For the text-containing cell, return its midpoint in (X, Y) coordinate format. 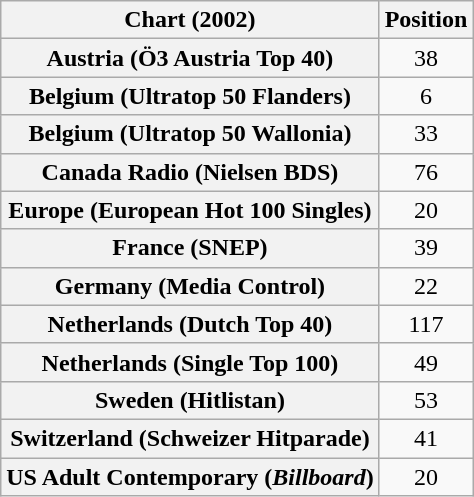
Belgium (Ultratop 50 Wallonia) (190, 134)
38 (426, 58)
Austria (Ö3 Austria Top 40) (190, 58)
Europe (European Hot 100 Singles) (190, 210)
6 (426, 96)
France (SNEP) (190, 248)
Netherlands (Dutch Top 40) (190, 324)
33 (426, 134)
Germany (Media Control) (190, 286)
Sweden (Hitlistan) (190, 400)
49 (426, 362)
Position (426, 20)
53 (426, 400)
Switzerland (Schweizer Hitparade) (190, 438)
41 (426, 438)
Canada Radio (Nielsen BDS) (190, 172)
22 (426, 286)
Netherlands (Single Top 100) (190, 362)
Chart (2002) (190, 20)
US Adult Contemporary (Billboard) (190, 477)
76 (426, 172)
39 (426, 248)
117 (426, 324)
Belgium (Ultratop 50 Flanders) (190, 96)
